Scan for the cell matching the given text and deliver its [X, Y] coordinate at center. 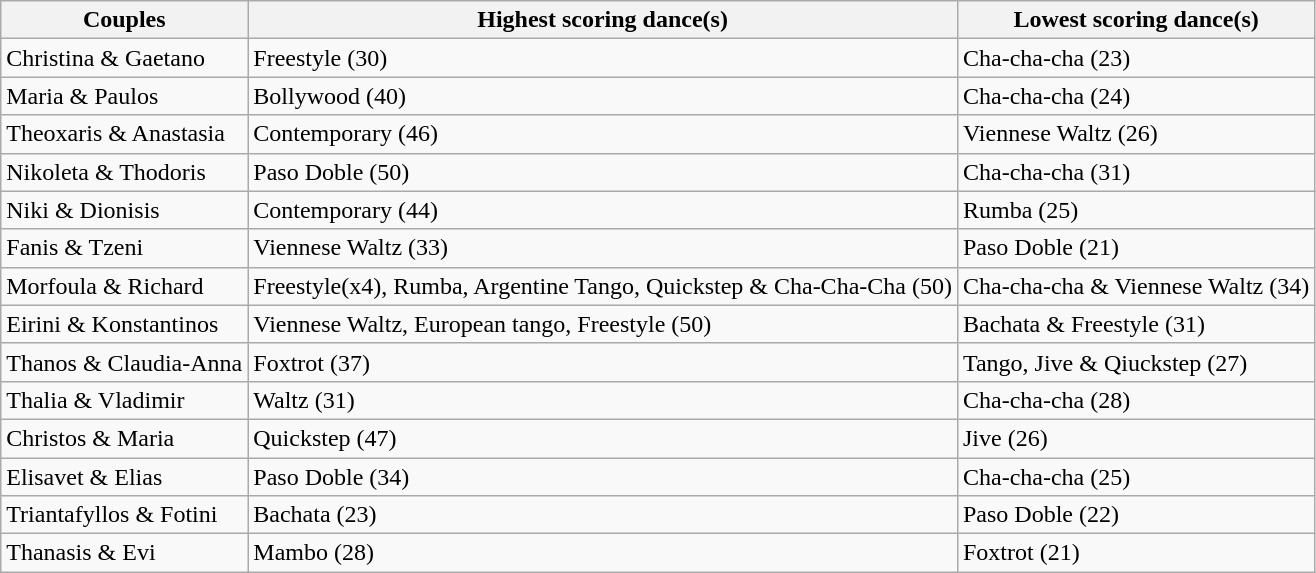
Christina & Gaetano [124, 58]
Freestyle (30) [603, 58]
Contemporary (46) [603, 134]
Cha-cha-cha (23) [1136, 58]
Bachata & Freestyle (31) [1136, 324]
Viennese Waltz (26) [1136, 134]
Rumba (25) [1136, 210]
Maria & Paulos [124, 96]
Waltz (31) [603, 400]
Christos & Maria [124, 438]
Theoxaris & Anastasia [124, 134]
Contemporary (44) [603, 210]
Paso Doble (34) [603, 477]
Thalia & Vladimir [124, 400]
Mambo (28) [603, 553]
Eirini & Konstantinos [124, 324]
Freestyle(x4), Rumba, Argentine Tango, Quickstep & Cha-Cha-Cha (50) [603, 286]
Cha-cha-cha (25) [1136, 477]
Bollywood (40) [603, 96]
Elisavet & Elias [124, 477]
Fanis & Tzeni [124, 248]
Niki & Dionisis [124, 210]
Thanasis & Evi [124, 553]
Thanos & Claudia-Anna [124, 362]
Lowest scoring dance(s) [1136, 20]
Foxtrot (37) [603, 362]
Cha-cha-cha (24) [1136, 96]
Jive (26) [1136, 438]
Viennese Waltz (33) [603, 248]
Morfoula & Richard [124, 286]
Foxtrot (21) [1136, 553]
Couples [124, 20]
Bachata (23) [603, 515]
Paso Doble (21) [1136, 248]
Cha-cha-cha (28) [1136, 400]
Triantafyllos & Fotini [124, 515]
Paso Doble (50) [603, 172]
Quickstep (47) [603, 438]
Highest scoring dance(s) [603, 20]
Nikoleta & Thodoris [124, 172]
Cha-cha-cha & Viennese Waltz (34) [1136, 286]
Paso Doble (22) [1136, 515]
Tango, Jive & Qiuckstep (27) [1136, 362]
Cha-cha-cha (31) [1136, 172]
Viennese Waltz, European tango, Freestyle (50) [603, 324]
